For the text-containing cell, return its midpoint in (X, Y) coordinate format. 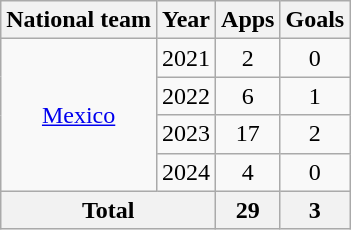
Apps (248, 20)
6 (248, 96)
3 (315, 210)
Total (108, 210)
2024 (186, 172)
29 (248, 210)
4 (248, 172)
2021 (186, 58)
1 (315, 96)
National team (79, 20)
Mexico (79, 115)
Goals (315, 20)
Year (186, 20)
2023 (186, 134)
17 (248, 134)
2022 (186, 96)
